Identify which cell holds the provided text, then report its [X, Y] central coordinate. 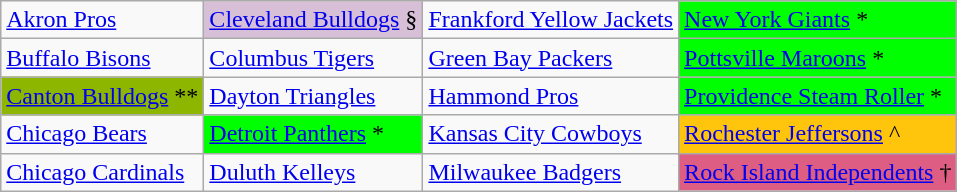
Chicago Bears [102, 134]
Green Bay Packers [551, 58]
Columbus Tigers [314, 58]
Cleveland Bulldogs § [314, 20]
Pottsville Maroons * [818, 58]
Canton Bulldogs ** [102, 96]
Frankford Yellow Jackets [551, 20]
Dayton Triangles [314, 96]
Kansas City Cowboys [551, 134]
New York Giants * [818, 20]
Duluth Kelleys [314, 172]
Rochester Jeffersons ^ [818, 134]
Buffalo Bisons [102, 58]
Milwaukee Badgers [551, 172]
Chicago Cardinals [102, 172]
Providence Steam Roller * [818, 96]
Akron Pros [102, 20]
Detroit Panthers * [314, 134]
Hammond Pros [551, 96]
Rock Island Independents † [818, 172]
